Search for the cell housing the specified text and yield its (x, y) center coordinate. 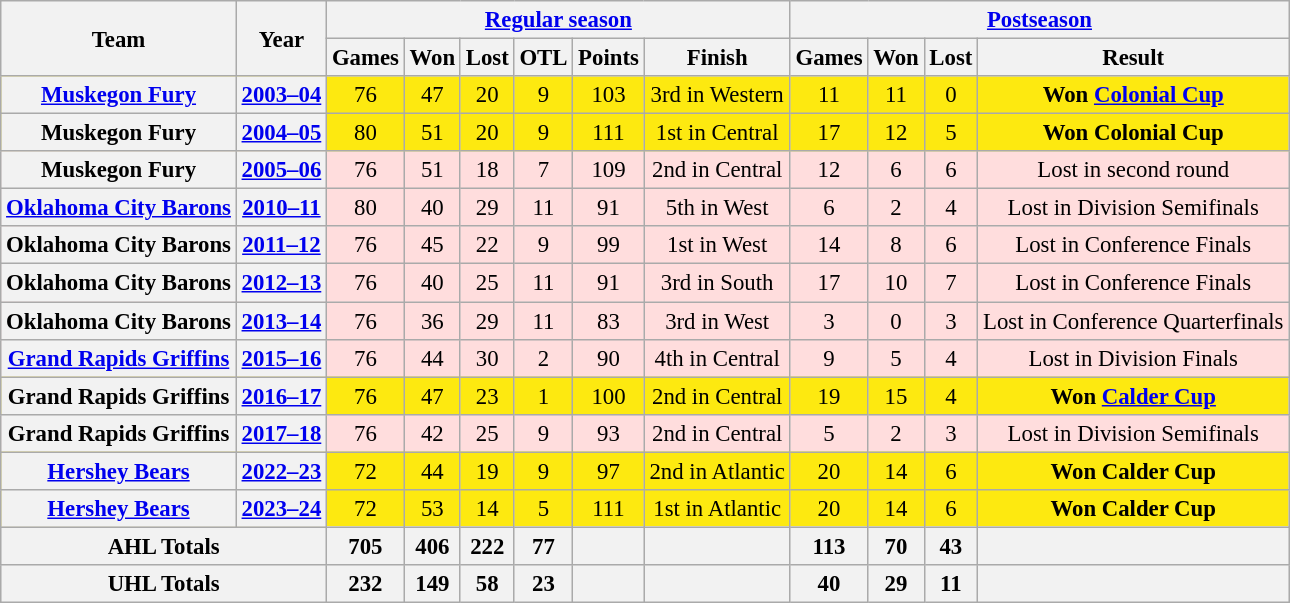
8 (896, 245)
10 (896, 283)
2023–24 (281, 509)
103 (608, 95)
2010–11 (281, 208)
705 (366, 546)
222 (487, 546)
45 (432, 245)
5th in West (717, 208)
3rd in Western (717, 95)
2005–06 (281, 170)
1st in West (717, 245)
UHL Totals (164, 584)
15 (896, 396)
Lost in Division Finals (1134, 358)
Finish (717, 58)
30 (487, 358)
Postseason (1040, 20)
2nd in Atlantic (717, 471)
3rd in West (717, 321)
Year (281, 38)
90 (608, 358)
70 (896, 546)
2015–16 (281, 358)
77 (544, 546)
1st in Atlantic (717, 509)
113 (829, 546)
2013–14 (281, 321)
OTL (544, 58)
Lost in second round (1134, 170)
99 (608, 245)
Lost in Conference Quarterfinals (1134, 321)
4th in Central (717, 358)
3rd in South (717, 283)
1st in Central (717, 133)
1 (544, 396)
2011–12 (281, 245)
406 (432, 546)
Regular season (559, 20)
149 (432, 584)
2017–18 (281, 433)
2004–05 (281, 133)
83 (608, 321)
2022–23 (281, 471)
58 (487, 584)
100 (608, 396)
232 (366, 584)
53 (432, 509)
18 (487, 170)
109 (608, 170)
93 (608, 433)
43 (951, 546)
2003–04 (281, 95)
97 (608, 471)
42 (432, 433)
36 (432, 321)
2016–17 (281, 396)
22 (487, 245)
Result (1134, 58)
Points (608, 58)
AHL Totals (164, 546)
2012–13 (281, 283)
Team (119, 38)
